Capture the cell that displays the provided text and extract its (x, y) central coordinate. 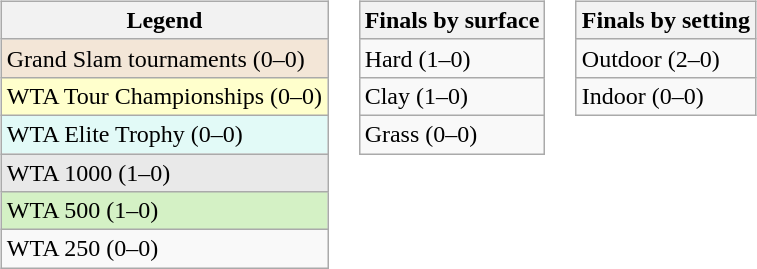
Grass (0–0) (452, 134)
WTA 1000 (1–0) (164, 173)
Hard (1–0) (452, 58)
Legend (164, 20)
WTA 250 (0–0) (164, 249)
Outdoor (2–0) (666, 58)
Finals by setting (666, 20)
WTA 500 (1–0) (164, 211)
Clay (1–0) (452, 96)
Grand Slam tournaments (0–0) (164, 58)
Finals by surface (452, 20)
Indoor (0–0) (666, 96)
WTA Tour Championships (0–0) (164, 96)
WTA Elite Trophy (0–0) (164, 134)
